From the cell containing the given text, extract its center point as (X, Y) coordinate. 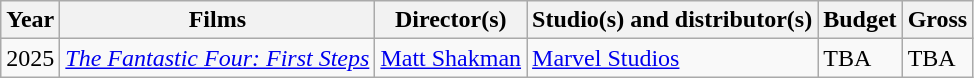
Gross (938, 20)
2025 (30, 58)
Budget (860, 20)
Marvel Studios (672, 58)
Studio(s) and distributor(s) (672, 20)
The Fantastic Four: First Steps (218, 58)
Films (218, 20)
Year (30, 20)
Director(s) (451, 20)
Matt Shakman (451, 58)
